Extract the [x, y] coordinate from the center of the cell holding the provided text.  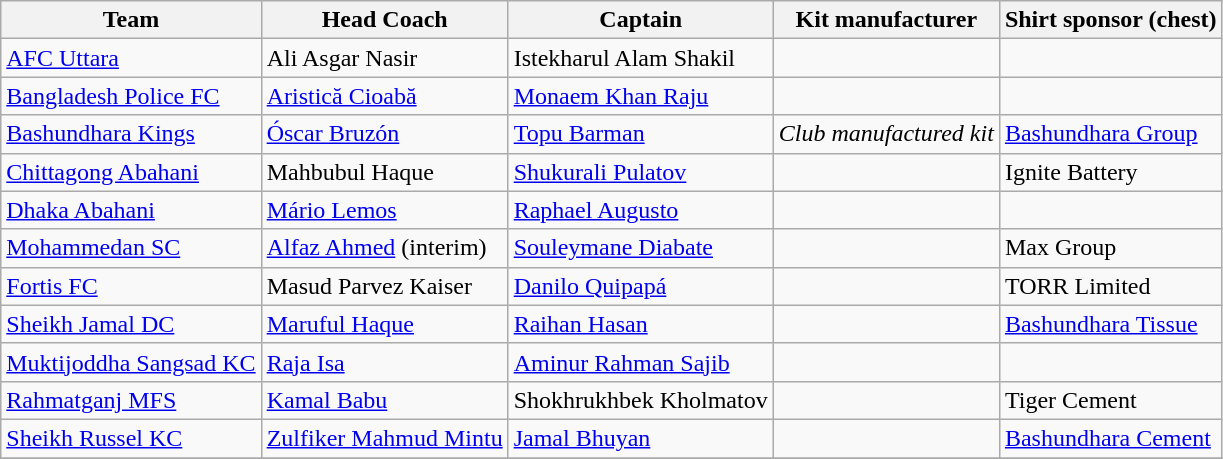
Shirt sponsor (chest) [1110, 20]
TORR Limited [1110, 286]
Jamal Bhuyan [640, 438]
Max Group [1110, 248]
Topu Barman [640, 134]
Kamal Babu [384, 400]
Souleymane Diabate [640, 248]
Masud Parvez Kaiser [384, 286]
Mahbubul Haque [384, 172]
Shokhrukhbek Kholmatov [640, 400]
Sheikh Jamal DC [131, 324]
Óscar Bruzón [384, 134]
Bashundhara Kings [131, 134]
Bangladesh Police FC [131, 96]
Raihan Hasan [640, 324]
Captain [640, 20]
AFC Uttara [131, 58]
Sheikh Russel KC [131, 438]
Monaem Khan Raju [640, 96]
Mohammedan SC [131, 248]
Bashundhara Group [1110, 134]
Bashundhara Cement [1110, 438]
Chittagong Abahani [131, 172]
Muktijoddha Sangsad KC [131, 362]
Raja Isa [384, 362]
Kit manufacturer [886, 20]
Mário Lemos [384, 210]
Zulfiker Mahmud Mintu [384, 438]
Maruful Haque [384, 324]
Head Coach [384, 20]
Fortis FC [131, 286]
Alfaz Ahmed (interim) [384, 248]
Bashundhara Tissue [1110, 324]
Club manufactured kit [886, 134]
Aristică Cioabă [384, 96]
Shukurali Pulatov [640, 172]
Team [131, 20]
Istekharul Alam Shakil [640, 58]
Aminur Rahman Sajib [640, 362]
Raphael Augusto [640, 210]
Danilo Quipapá [640, 286]
Dhaka Abahani [131, 210]
Tiger Cement [1110, 400]
Ignite Battery [1110, 172]
Ali Asgar Nasir [384, 58]
Rahmatganj MFS [131, 400]
